From the cell containing the given text, extract its center point as (X, Y) coordinate. 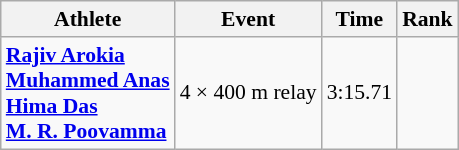
Rajiv ArokiaMuhammed AnasHima DasM. R. Poovamma (88, 93)
4 × 400 m relay (248, 93)
Event (248, 19)
Athlete (88, 19)
Rank (428, 19)
3:15.71 (360, 93)
Time (360, 19)
